Capture the cell that displays the provided text and extract its [X, Y] central coordinate. 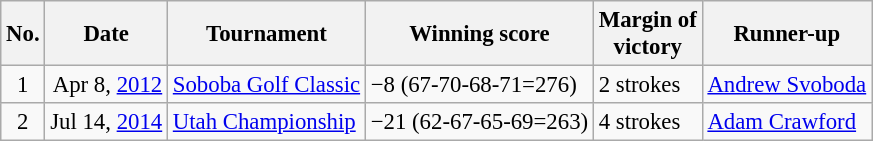
Adam Crawford [786, 122]
2 strokes [648, 85]
Margin ofvictory [648, 34]
Utah Championship [267, 122]
Date [106, 34]
No. [23, 34]
4 strokes [648, 122]
Andrew Svoboda [786, 85]
Apr 8, 2012 [106, 85]
Tournament [267, 34]
Jul 14, 2014 [106, 122]
2 [23, 122]
−8 (67-70-68-71=276) [479, 85]
Winning score [479, 34]
Runner-up [786, 34]
Soboba Golf Classic [267, 85]
−21 (62-67-65-69=263) [479, 122]
1 [23, 85]
